Identify which cell holds the provided text, then report its (x, y) central coordinate. 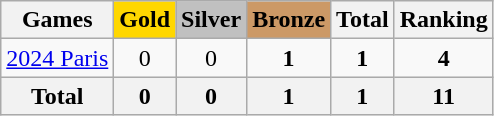
2024 Paris (58, 58)
Ranking (444, 20)
Gold (145, 20)
Bronze (289, 20)
Silver (212, 20)
Games (58, 20)
11 (444, 96)
4 (444, 58)
